Scan for the cell matching the given text and deliver its [X, Y] coordinate at center. 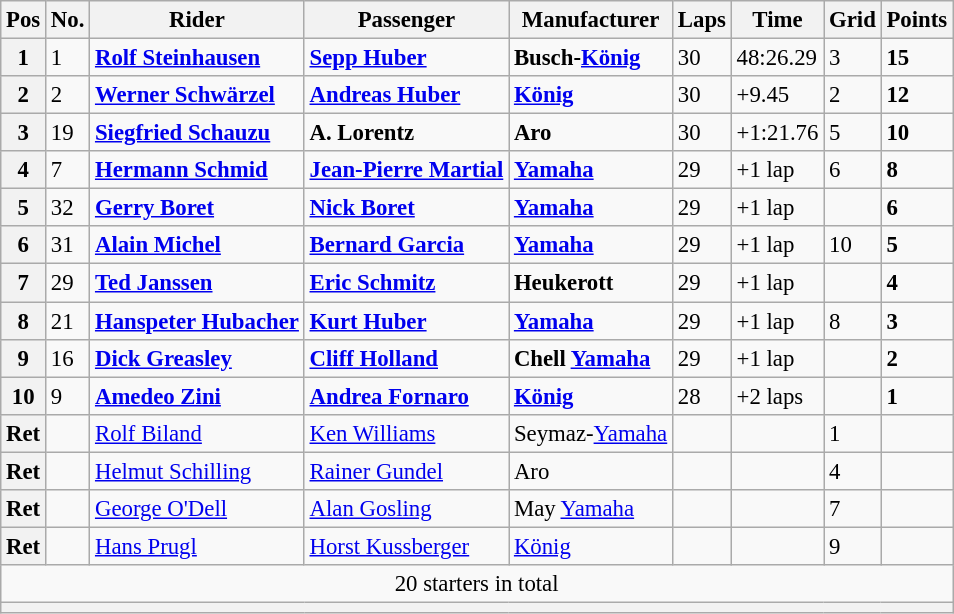
Sepp Huber [406, 58]
No. [68, 20]
15 [916, 58]
Kurt Huber [406, 321]
Andrea Fornaro [406, 396]
31 [68, 245]
21 [68, 321]
+1:21.76 [777, 133]
Chell Yamaha [591, 358]
Passenger [406, 20]
19 [68, 133]
Andreas Huber [406, 95]
+9.45 [777, 95]
28 [702, 396]
Points [916, 20]
12 [916, 95]
Hanspeter Hubacher [198, 321]
Grid [852, 20]
Helmut Schilling [198, 471]
Seymaz-Yamaha [591, 433]
Heukerott [591, 283]
Gerry Boret [198, 208]
32 [68, 208]
20 starters in total [477, 584]
Rolf Biland [198, 433]
Laps [702, 20]
A. Lorentz [406, 133]
Time [777, 20]
Werner Schwärzel [198, 95]
+2 laps [777, 396]
Ted Janssen [198, 283]
Alan Gosling [406, 509]
Cliff Holland [406, 358]
Siegfried Schauzu [198, 133]
Pos [24, 20]
Dick Greasley [198, 358]
Hermann Schmid [198, 170]
Eric Schmitz [406, 283]
George O'Dell [198, 509]
Amedeo Zini [198, 396]
16 [68, 358]
Busch-König [591, 58]
Rainer Gundel [406, 471]
Alain Michel [198, 245]
May Yamaha [591, 509]
48:26.29 [777, 58]
Rider [198, 20]
Hans Prugl [198, 546]
Rolf Steinhausen [198, 58]
Nick Boret [406, 208]
Horst Kussberger [406, 546]
Jean-Pierre Martial [406, 170]
Manufacturer [591, 20]
Ken Williams [406, 433]
Bernard Garcia [406, 245]
